For the text-containing cell, return its midpoint in [X, Y] coordinate format. 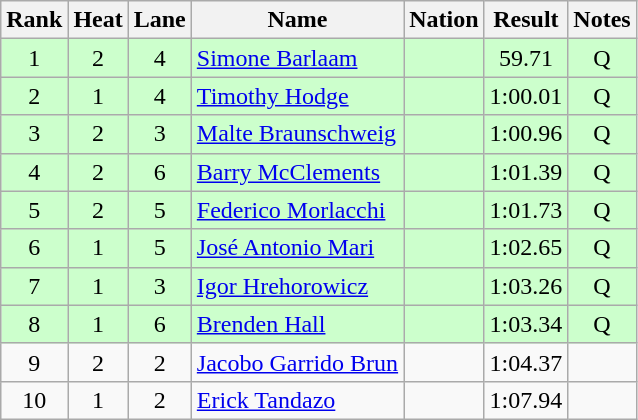
1:01.39 [526, 172]
Brenden Hall [297, 324]
1:02.65 [526, 248]
Result [526, 20]
1:03.34 [526, 324]
Rank [34, 20]
Timothy Hodge [297, 96]
8 [34, 324]
Lane [160, 20]
Malte Braunschweig [297, 134]
Heat [98, 20]
Igor Hrehorowicz [297, 286]
1:00.96 [526, 134]
Jacobo Garrido Brun [297, 362]
9 [34, 362]
1:00.01 [526, 96]
Nation [444, 20]
1:03.26 [526, 286]
Erick Tandazo [297, 400]
1:07.94 [526, 400]
Name [297, 20]
1:04.37 [526, 362]
Notes [602, 20]
10 [34, 400]
Barry McClements [297, 172]
Federico Morlacchi [297, 210]
José Antonio Mari [297, 248]
Simone Barlaam [297, 58]
59.71 [526, 58]
1:01.73 [526, 210]
7 [34, 286]
